Return [x, y] of the center of cell containing provided text 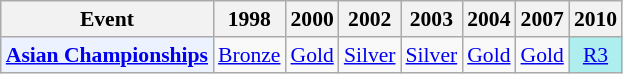
2002 [370, 19]
2003 [432, 19]
1998 [249, 19]
2000 [312, 19]
2004 [488, 19]
Asian Championships [107, 55]
Bronze [249, 55]
2007 [542, 19]
2010 [596, 19]
R3 [596, 55]
Event [107, 19]
